Pinpoint the cell where the given text exists, returning its (x, y) midpoint coordinate. 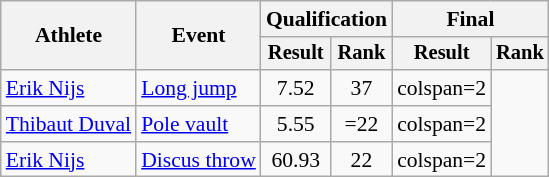
Long jump (198, 88)
Thibaut Duval (68, 124)
Erik Nijs (68, 88)
7.52 (296, 88)
Event (198, 36)
Athlete (68, 36)
Qualification (326, 19)
5.55 (296, 124)
Final (470, 19)
37 (362, 88)
Pole vault (198, 124)
=22 (362, 124)
